For the text-containing cell, return its midpoint in [X, Y] coordinate format. 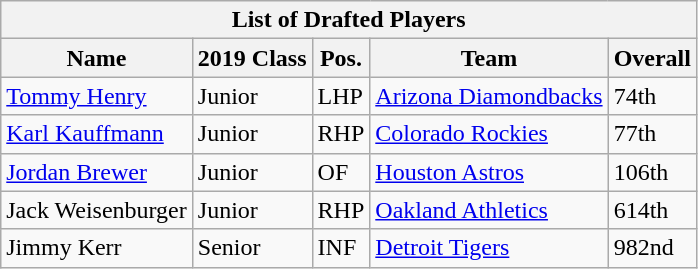
Karl Kauffmann [97, 134]
Team [489, 58]
Name [97, 58]
Tommy Henry [97, 96]
982nd [652, 248]
Colorado Rockies [489, 134]
Overall [652, 58]
Pos. [341, 58]
77th [652, 134]
Senior [252, 248]
614th [652, 210]
Detroit Tigers [489, 248]
Jimmy Kerr [97, 248]
Jordan Brewer [97, 172]
INF [341, 248]
OF [341, 172]
106th [652, 172]
2019 Class [252, 58]
Arizona Diamondbacks [489, 96]
Oakland Athletics [489, 210]
74th [652, 96]
Jack Weisenburger [97, 210]
List of Drafted Players [349, 20]
Houston Astros [489, 172]
LHP [341, 96]
